Find where the given text appears and provide that cell's center as [x, y] coordinate. 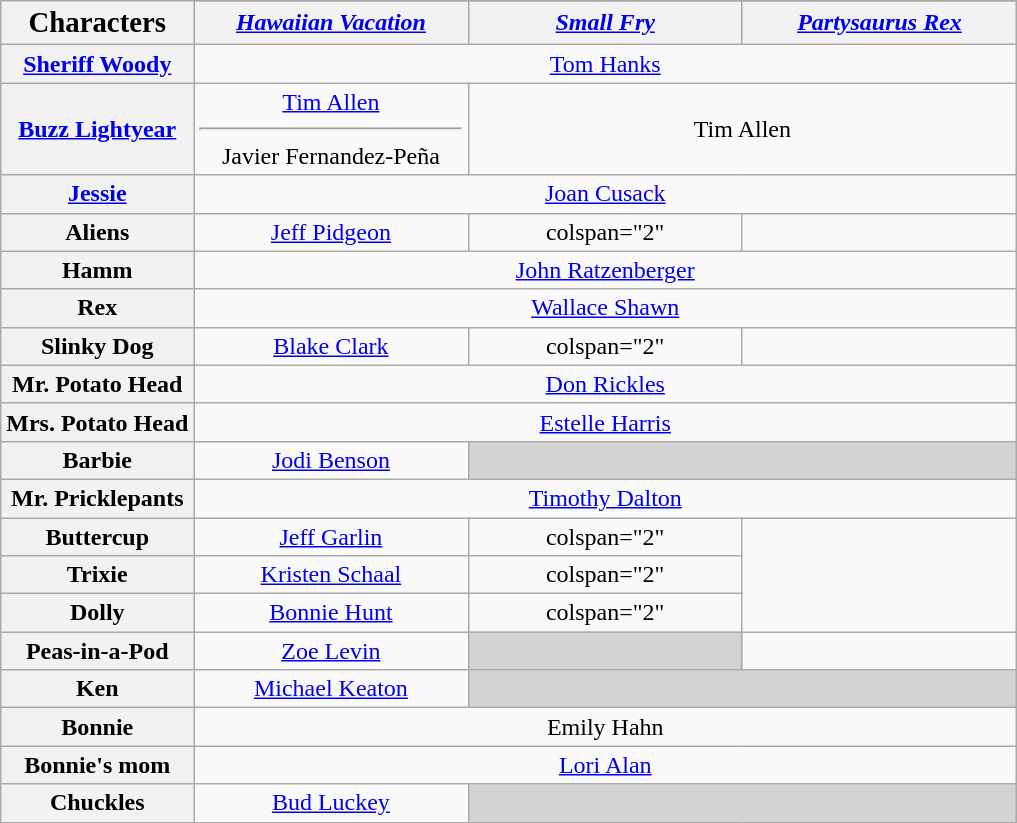
Jodi Benson [331, 460]
Bonnie [98, 727]
Emily Hahn [606, 727]
Mr. Potato Head [98, 384]
Ken [98, 689]
Tim AllenJavier Fernandez-Peña [331, 129]
Bonnie's mom [98, 765]
Trixie [98, 575]
Timothy Dalton [606, 498]
Rex [98, 308]
Peas-in-a-Pod [98, 651]
Estelle Harris [606, 422]
Bud Luckey [331, 803]
Kristen Schaal [331, 575]
Dolly [98, 613]
Mrs. Potato Head [98, 422]
Small Fry [605, 23]
Partysaurus Rex [879, 23]
Wallace Shawn [606, 308]
Zoe Levin [331, 651]
Lori Alan [606, 765]
Mr. Pricklepants [98, 498]
Hamm [98, 270]
Slinky Dog [98, 346]
Blake Clark [331, 346]
Buzz Lightyear [98, 129]
Barbie [98, 460]
Michael Keaton [331, 689]
Jeff Garlin [331, 537]
John Ratzenberger [606, 270]
Bonnie Hunt [331, 613]
Joan Cusack [606, 194]
Aliens [98, 232]
Tom Hanks [606, 64]
Hawaiian Vacation [331, 23]
Jeff Pidgeon [331, 232]
Sheriff Woody [98, 64]
Don Rickles [606, 384]
Tim Allen [742, 129]
Buttercup [98, 537]
Characters [98, 23]
Jessie [98, 194]
Chuckles [98, 803]
